Locate the cell with the specified text and output its (X, Y) center coordinate. 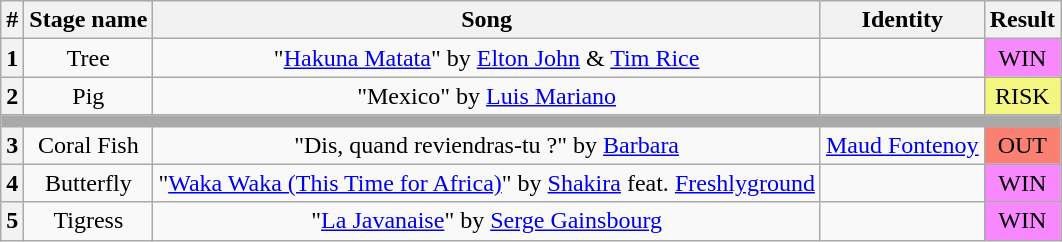
Maud Fontenoy (902, 145)
Tigress (88, 221)
2 (12, 96)
"La Javanaise" by Serge Gainsbourg (487, 221)
Song (487, 20)
1 (12, 58)
Result (1022, 20)
5 (12, 221)
# (12, 20)
Pig (88, 96)
"Hakuna Matata" by Elton John & Tim Rice (487, 58)
4 (12, 183)
RISK (1022, 96)
Butterfly (88, 183)
Tree (88, 58)
"Waka Waka (This Time for Africa)" by Shakira feat. Freshlyground (487, 183)
Identity (902, 20)
OUT (1022, 145)
"Dis, quand reviendras‐tu ?" by Barbara (487, 145)
3 (12, 145)
Coral Fish (88, 145)
Stage name (88, 20)
"Mexico" by Luis Mariano (487, 96)
